Determine the [x, y] coordinate at the center of the cell enclosing the given text.  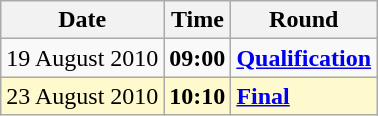
10:10 [198, 96]
Final [304, 96]
09:00 [198, 58]
Round [304, 20]
19 August 2010 [82, 58]
Time [198, 20]
Qualification [304, 58]
Date [82, 20]
23 August 2010 [82, 96]
